Search for the cell housing the specified text and yield its (x, y) center coordinate. 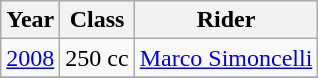
Marco Simoncelli (226, 58)
250 cc (97, 58)
Class (97, 20)
Year (30, 20)
2008 (30, 58)
Rider (226, 20)
